Return the [x, y] coordinate for the center point of the cell that contains the specified text.  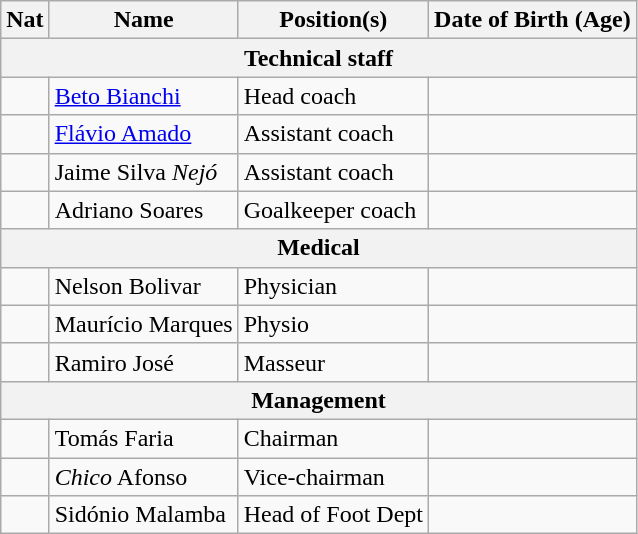
Jaime Silva Nejó [144, 172]
Physio [333, 324]
Nat [25, 20]
Date of Birth (Age) [533, 20]
Chairman [333, 438]
Nelson Bolivar [144, 286]
Chico Afonso [144, 477]
Beto Bianchi [144, 96]
Name [144, 20]
Tomás Faria [144, 438]
Goalkeeper coach [333, 210]
Management [318, 400]
Medical [318, 248]
Adriano Soares [144, 210]
Flávio Amado [144, 134]
Ramiro José [144, 362]
Physician [333, 286]
Head of Foot Dept [333, 515]
Sidónio Malamba [144, 515]
Position(s) [333, 20]
Masseur [333, 362]
Head coach [333, 96]
Maurício Marques [144, 324]
Vice-chairman [333, 477]
Technical staff [318, 58]
